Extract the [X, Y] coordinate from the center of the cell holding the provided text.  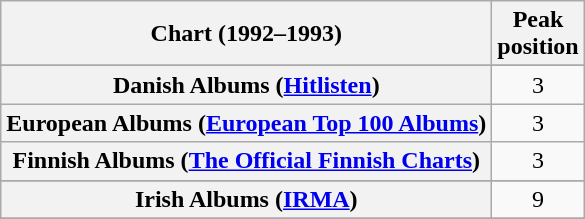
Finnish Albums (The Official Finnish Charts) [246, 161]
9 [538, 199]
European Albums (European Top 100 Albums) [246, 123]
Irish Albums (IRMA) [246, 199]
Chart (1992–1993) [246, 34]
Danish Albums (Hitlisten) [246, 85]
Peakposition [538, 34]
